Capture the cell that displays the provided text and extract its [X, Y] central coordinate. 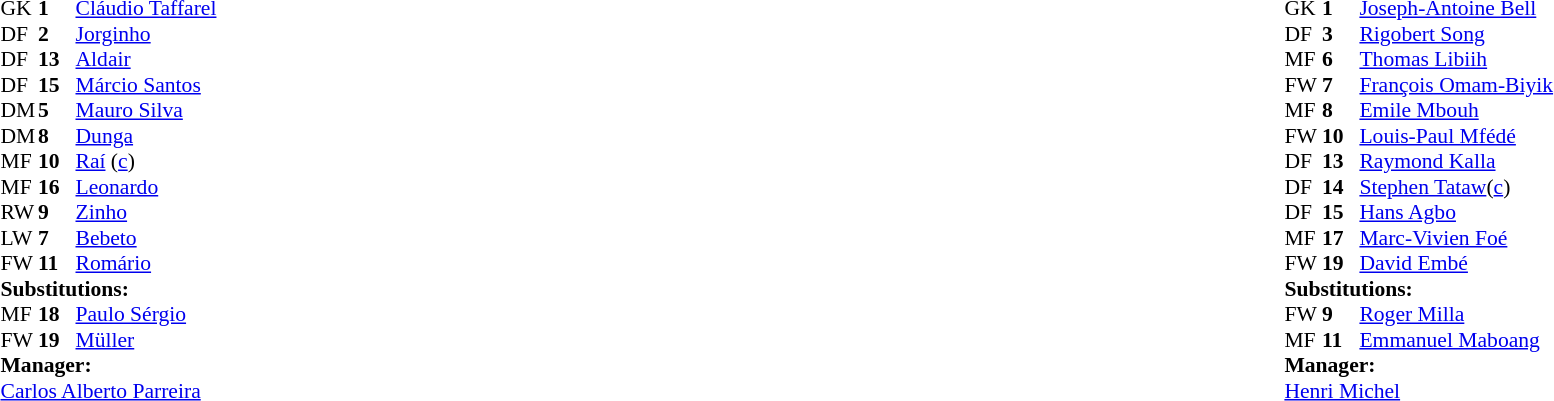
Thomas Libiih [1456, 59]
Zinho [146, 213]
Jorginho [146, 34]
François Omam-Biyik [1456, 85]
Márcio Santos [146, 85]
RW [19, 213]
David Embé [1456, 263]
Romário [146, 263]
Raymond Kalla [1456, 161]
Raí (c) [146, 161]
18 [57, 315]
Emmanuel Maboang [1456, 340]
Bebeto [146, 238]
Müller [146, 340]
2 [57, 34]
Aldair [146, 59]
LW [19, 238]
14 [1341, 187]
Leonardo [146, 187]
Hans Agbo [1456, 213]
Marc-Vivien Foé [1456, 238]
Roger Milla [1456, 315]
Stephen Tataw(c) [1456, 187]
3 [1341, 34]
Dunga [146, 136]
Paulo Sérgio [146, 315]
17 [1341, 238]
6 [1341, 59]
16 [57, 187]
Rigobert Song [1456, 34]
Louis-Paul Mfédé [1456, 136]
Emile Mbouh [1456, 111]
5 [57, 111]
Mauro Silva [146, 111]
